Find where the given text appears and provide that cell's center as (x, y) coordinate. 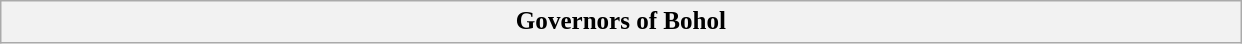
Governors of Bohol (621, 22)
